From the cell containing the given text, extract its center point as [x, y] coordinate. 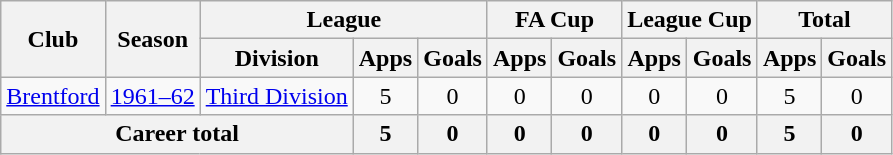
Third Division [276, 96]
League Cup [690, 20]
League [344, 20]
Club [53, 39]
Brentford [53, 96]
Total [824, 20]
Season [152, 39]
Career total [177, 134]
Division [276, 58]
FA Cup [554, 20]
1961–62 [152, 96]
